Provide the [x, y] coordinate of the cell's center where the given text is located.  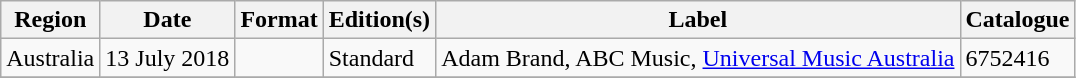
Format [279, 20]
Australia [50, 58]
Standard [379, 58]
Region [50, 20]
13 July 2018 [168, 58]
Adam Brand, ABC Music, Universal Music Australia [698, 58]
6752416 [1018, 58]
Catalogue [1018, 20]
Date [168, 20]
Label [698, 20]
Edition(s) [379, 20]
